Locate the cell with the specified text and output its (X, Y) center coordinate. 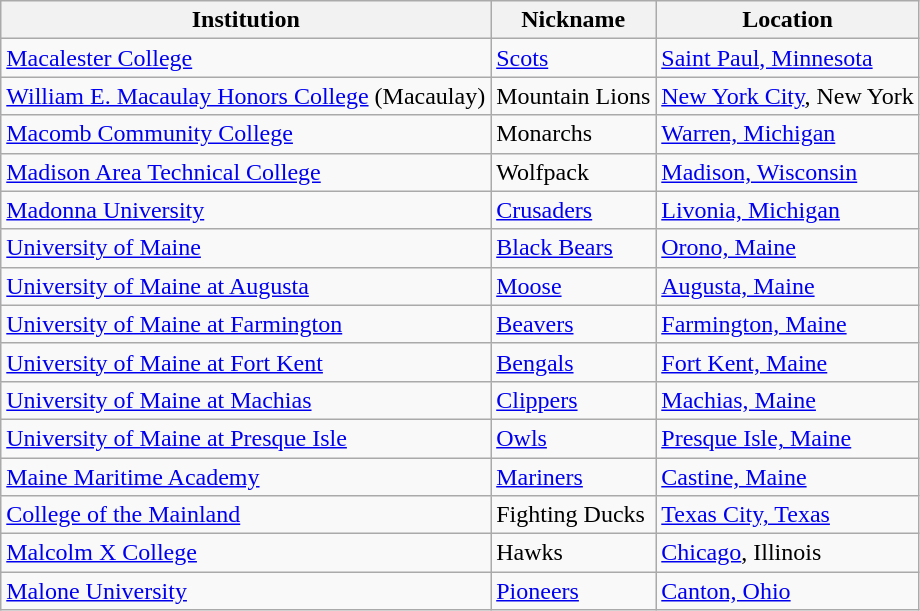
Macalester College (246, 58)
Institution (246, 20)
Black Bears (574, 248)
Farmington, Maine (788, 324)
Fort Kent, Maine (788, 362)
Pioneers (574, 591)
William E. Macaulay Honors College (Macaulay) (246, 96)
University of Maine at Farmington (246, 324)
Texas City, Texas (788, 515)
Mountain Lions (574, 96)
Presque Isle, Maine (788, 438)
Warren, Michigan (788, 134)
Malone University (246, 591)
Madison, Wisconsin (788, 172)
Owls (574, 438)
Fighting Ducks (574, 515)
Augusta, Maine (788, 286)
Maine Maritime Academy (246, 477)
Canton, Ohio (788, 591)
Bengals (574, 362)
Orono, Maine (788, 248)
Monarchs (574, 134)
College of the Mainland (246, 515)
New York City, New York (788, 96)
Saint Paul, Minnesota (788, 58)
Wolfpack (574, 172)
Malcolm X College (246, 553)
Nickname (574, 20)
University of Maine (246, 248)
Scots (574, 58)
Macomb Community College (246, 134)
Mariners (574, 477)
Hawks (574, 553)
University of Maine at Machias (246, 400)
Madonna University (246, 210)
Beavers (574, 324)
University of Maine at Presque Isle (246, 438)
Location (788, 20)
Crusaders (574, 210)
Castine, Maine (788, 477)
Livonia, Michigan (788, 210)
Madison Area Technical College (246, 172)
Clippers (574, 400)
University of Maine at Augusta (246, 286)
Chicago, Illinois (788, 553)
University of Maine at Fort Kent (246, 362)
Moose (574, 286)
Machias, Maine (788, 400)
